Locate the cell with the specified text and output its (X, Y) center coordinate. 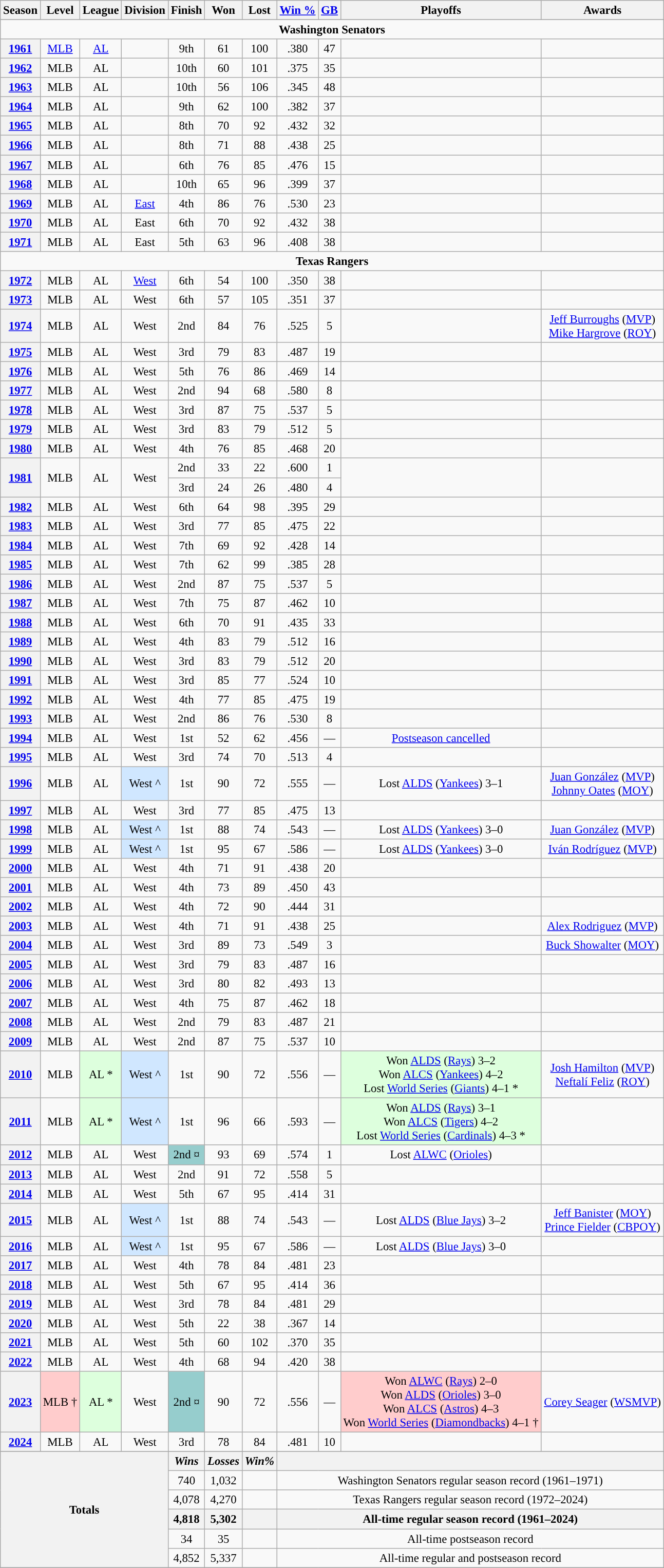
1999 (21, 849)
Won ALDS (Rays) 3–2Won ALCS (Yankees) 4–2Lost World Series (Giants) 4–1 * (441, 1075)
1993 (21, 719)
2004 (21, 945)
4,270 (224, 1500)
1970 (21, 222)
2013 (21, 1174)
Washington Senators (332, 30)
1986 (21, 584)
Wins (186, 1461)
2012 (21, 1155)
2019 (21, 1304)
.345 (297, 87)
36 (330, 1285)
65 (224, 184)
.380 (297, 49)
1972 (21, 280)
2009 (21, 1042)
1983 (21, 526)
Finish (186, 10)
1994 (21, 738)
.444 (297, 907)
61 (224, 49)
1966 (21, 145)
Losses (224, 1461)
.382 (297, 107)
4,852 (186, 1558)
.493 (297, 984)
Won (224, 10)
1990 (21, 661)
All-time postseason record (470, 1539)
All-time regular and postseason record (470, 1558)
26 (259, 487)
2007 (21, 1003)
15 (330, 165)
League (101, 10)
105 (259, 300)
2017 (21, 1266)
2011 (21, 1122)
.480 (297, 487)
.600 (297, 468)
1984 (21, 545)
1985 (21, 565)
.456 (297, 738)
2015 (21, 1220)
Division (145, 10)
82 (259, 984)
.399 (297, 184)
Won ALDS (Rays) 3–1Won ALCS (Tigers) 4–2Lost World Series (Cardinals) 4–3 * (441, 1122)
Washington Senators regular season record (1961–1971) (470, 1481)
Lost ALWC (Orioles) (441, 1155)
56 (224, 87)
1969 (21, 203)
1977 (21, 391)
Won ALWC (Rays) 2–0 Won ALDS (Orioles) 3–0 Won ALCS (Astros) 4–3 Won World Series (Diamondbacks) 4–1 † (441, 1402)
1995 (21, 757)
98 (259, 507)
Postseason cancelled (441, 738)
All-time regular season record (1961–2024) (470, 1519)
5,337 (224, 1558)
Level (60, 10)
1989 (21, 642)
Awards (602, 10)
2002 (21, 907)
2000 (21, 868)
Season (21, 10)
Buck Showalter (MOY) (602, 945)
1963 (21, 87)
2016 (21, 1246)
1982 (21, 507)
1996 (21, 783)
2022 (21, 1362)
1992 (21, 700)
3 (330, 945)
.468 (297, 449)
Corey Seager (WSMVP) (602, 1402)
2020 (21, 1323)
.558 (297, 1174)
MLB † (60, 1402)
GB (330, 10)
1997 (21, 810)
1964 (21, 107)
Playoffs (441, 10)
1974 (21, 326)
99 (259, 565)
2008 (21, 1022)
102 (259, 1343)
2005 (21, 964)
1968 (21, 184)
Lost ALDS (Blue Jays) 3–2 (441, 1220)
101 (259, 68)
18 (330, 1003)
Juan González (MVP) (602, 829)
4,078 (186, 1500)
1965 (21, 126)
93 (224, 1155)
80 (224, 984)
Lost ALDS (Blue Jays) 3–0 (441, 1246)
.395 (297, 507)
24 (224, 487)
21 (330, 1022)
.525 (297, 326)
1980 (21, 449)
Juan González (MVP)Johnny Oates (MOY) (602, 783)
Lost (259, 10)
Texas Rangers regular season record (1972–2024) (470, 1500)
.580 (297, 391)
.450 (297, 887)
1961 (21, 49)
.370 (297, 1343)
52 (224, 738)
Win% (259, 1461)
.574 (297, 1155)
Alex Rodriguez (MVP) (602, 926)
5,302 (224, 1519)
28 (330, 565)
.476 (297, 165)
Lost ALDS (Yankees) 3–1 (441, 783)
34 (186, 1539)
Win % (297, 10)
1976 (21, 372)
1979 (21, 429)
2014 (21, 1194)
1987 (21, 603)
2006 (21, 984)
64 (224, 507)
2024 (21, 1442)
2018 (21, 1285)
.428 (297, 545)
54 (224, 280)
.351 (297, 300)
.435 (297, 622)
32 (330, 126)
1962 (21, 68)
2021 (21, 1343)
Texas Rangers (332, 261)
.385 (297, 565)
.350 (297, 280)
1,032 (224, 1481)
63 (224, 242)
.420 (297, 1362)
Josh Hamilton (MVP)Neftalí Feliz (ROY) (602, 1075)
.555 (297, 783)
57 (224, 300)
4,818 (186, 1519)
Jeff Burroughs (MVP)Mike Hargrove (ROY) (602, 326)
1988 (21, 622)
1981 (21, 477)
Totals (84, 1509)
Iván Rodríguez (MVP) (602, 849)
.367 (297, 1323)
1978 (21, 410)
1991 (21, 680)
1971 (21, 242)
.549 (297, 945)
.469 (297, 372)
.513 (297, 757)
.524 (297, 680)
.408 (297, 242)
Jeff Banister (MOY)Prince Fielder (CBPOY) (602, 1220)
1973 (21, 300)
66 (259, 1122)
2010 (21, 1075)
2023 (21, 1402)
1998 (21, 829)
.593 (297, 1122)
1967 (21, 165)
47 (330, 49)
2001 (21, 887)
43 (330, 887)
1975 (21, 352)
.375 (297, 68)
2003 (21, 926)
48 (330, 87)
106 (259, 87)
740 (186, 1481)
